Scan for the cell matching the given text and deliver its (X, Y) coordinate at center. 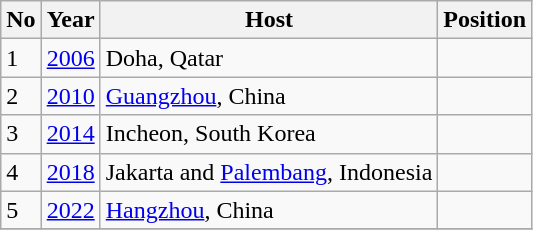
2010 (70, 96)
Hangzhou, China (269, 210)
Doha, Qatar (269, 58)
Year (70, 20)
1 (21, 58)
2 (21, 96)
Jakarta and Palembang, Indonesia (269, 172)
2014 (70, 134)
Host (269, 20)
5 (21, 210)
Incheon, South Korea (269, 134)
No (21, 20)
Position (485, 20)
4 (21, 172)
2018 (70, 172)
2022 (70, 210)
2006 (70, 58)
3 (21, 134)
Guangzhou, China (269, 96)
